Determine the (X, Y) coordinate at the center of the cell enclosing the given text.  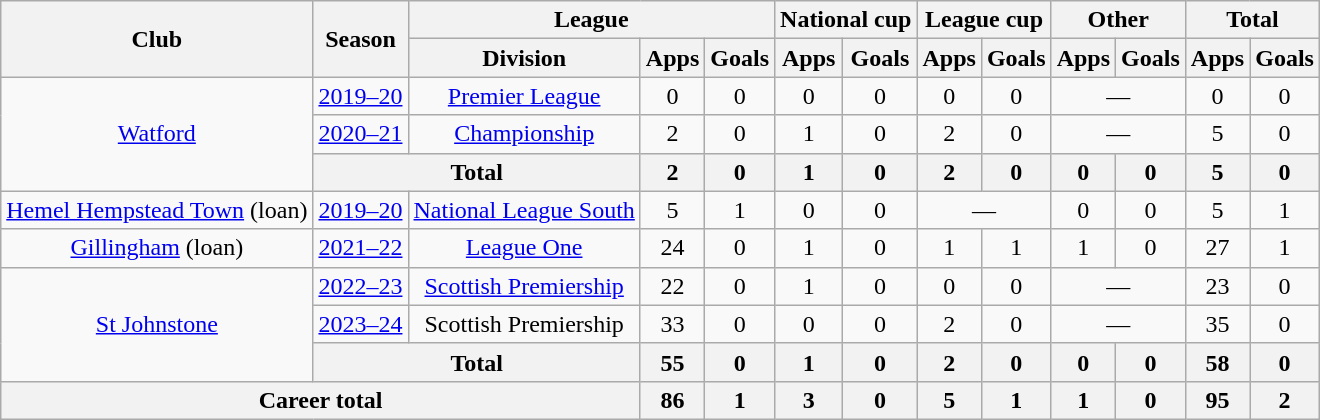
Season (360, 39)
National League South (524, 210)
22 (672, 286)
2021–22 (360, 248)
2022–23 (360, 286)
Hemel Hempstead Town (loan) (157, 210)
86 (672, 400)
St Johnstone (157, 324)
Division (524, 58)
23 (1217, 286)
Gillingham (loan) (157, 248)
Championship (524, 134)
95 (1217, 400)
3 (809, 400)
Club (157, 39)
League cup (984, 20)
Other (1118, 20)
33 (672, 324)
58 (1217, 362)
Premier League (524, 96)
27 (1217, 248)
2020–21 (360, 134)
League (592, 20)
24 (672, 248)
35 (1217, 324)
Career total (321, 400)
2023–24 (360, 324)
National cup (846, 20)
League One (524, 248)
55 (672, 362)
Watford (157, 134)
